Search for the cell housing the specified text and yield its (X, Y) center coordinate. 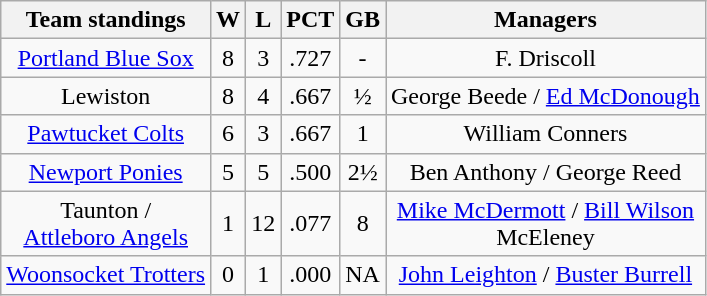
Team standings (106, 20)
.727 (310, 58)
L (264, 20)
Mike McDermott / Bill Wilson McEleney (546, 224)
Ben Anthony / George Reed (546, 172)
F. Driscoll (546, 58)
NA (363, 275)
William Conners (546, 134)
4 (264, 96)
GB (363, 20)
W (228, 20)
.000 (310, 275)
Portland Blue Sox (106, 58)
Newport Ponies (106, 172)
12 (264, 224)
John Leighton / Buster Burrell (546, 275)
- (363, 58)
2½ (363, 172)
6 (228, 134)
Lewiston (106, 96)
½ (363, 96)
PCT (310, 20)
Managers (546, 20)
Woonsocket Trotters (106, 275)
.500 (310, 172)
Taunton / Attleboro Angels (106, 224)
.077 (310, 224)
George Beede / Ed McDonough (546, 96)
Pawtucket Colts (106, 134)
0 (228, 275)
